Return (x, y) of the center of cell containing provided text 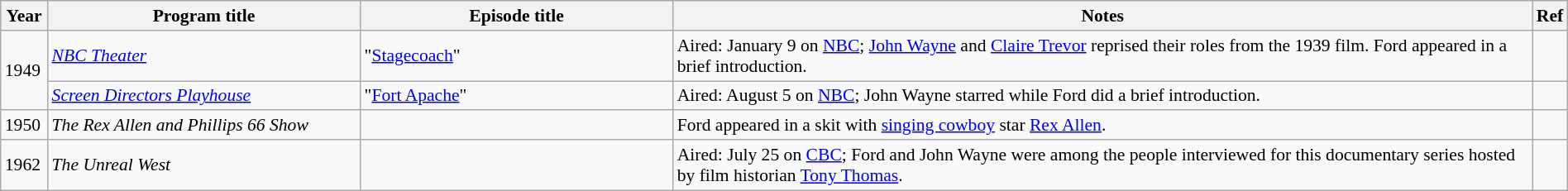
Aired: July 25 on CBC; Ford and John Wayne were among the people interviewed for this documentary series hosted by film historian Tony Thomas. (1103, 165)
1962 (25, 165)
Year (25, 16)
Program title (204, 16)
"Stagecoach" (517, 56)
NBC Theater (204, 56)
1949 (25, 71)
The Unreal West (204, 165)
1950 (25, 126)
Aired: January 9 on NBC; John Wayne and Claire Trevor reprised their roles from the 1939 film. Ford appeared in a brief introduction. (1103, 56)
Ford appeared in a skit with singing cowboy star Rex Allen. (1103, 126)
Aired: August 5 on NBC; John Wayne starred while Ford did a brief introduction. (1103, 96)
The Rex Allen and Phillips 66 Show (204, 126)
Ref (1550, 16)
Notes (1103, 16)
Screen Directors Playhouse (204, 96)
"Fort Apache" (517, 96)
Episode title (517, 16)
